Capture the cell that displays the provided text and extract its (X, Y) central coordinate. 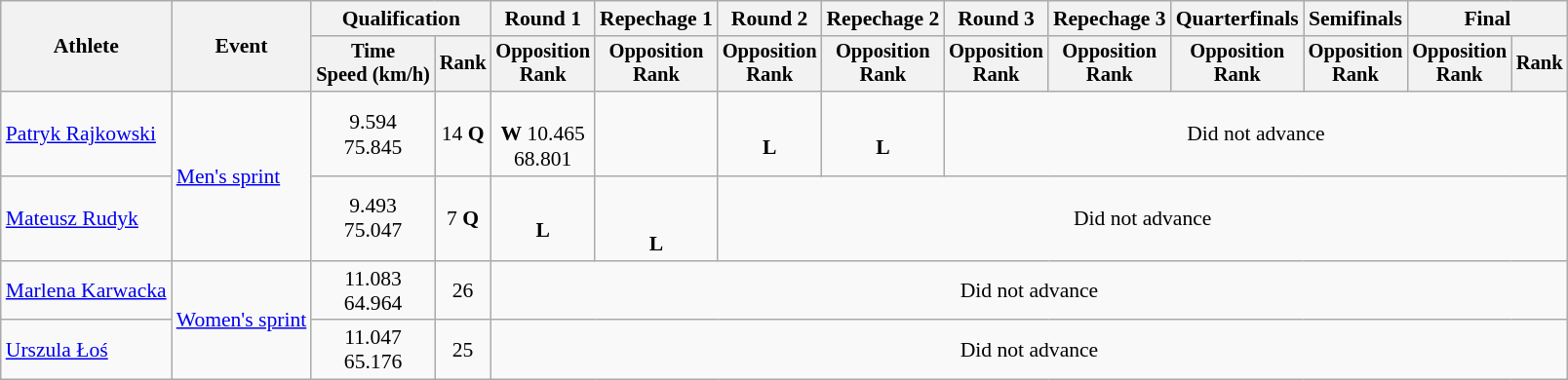
Round 3 (997, 19)
7 Q (463, 218)
9.49375.047 (372, 218)
Urszula Łoś (86, 351)
Patryk Rajkowski (86, 134)
Round 2 (770, 19)
25 (463, 351)
Athlete (86, 47)
Final (1487, 19)
11.04765.176 (372, 351)
Round 1 (542, 19)
14 Q (463, 134)
W 10.46568.801 (542, 134)
Quarterfinals (1237, 19)
11.08364.964 (372, 290)
Marlena Karwacka (86, 290)
Repechage 3 (1110, 19)
Semifinals (1355, 19)
Mateusz Rudyk (86, 218)
26 (463, 290)
Men's sprint (242, 175)
Repechage 2 (882, 19)
Repechage 1 (656, 19)
TimeSpeed (km/h) (372, 64)
Qualification (401, 19)
9.59475.845 (372, 134)
Event (242, 47)
Women's sprint (242, 321)
